Determine the (X, Y) coordinate at the center of the cell enclosing the given text.  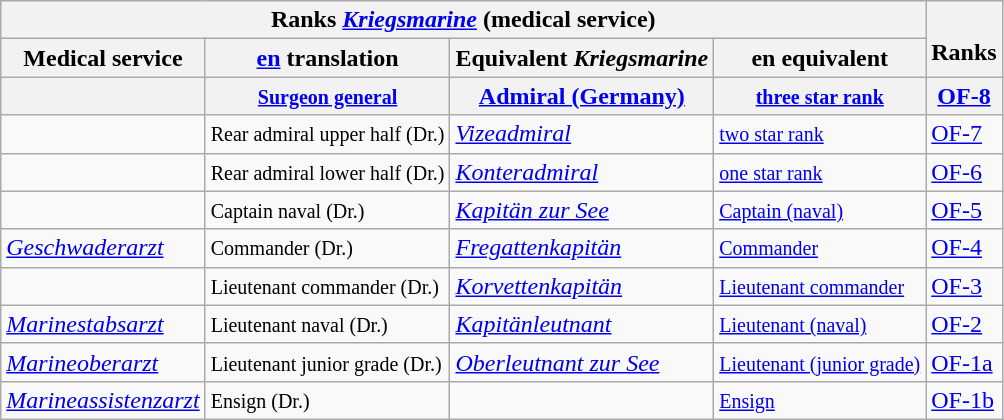
Ranks (964, 39)
OF-5 (964, 210)
en translation (328, 58)
OF-1a (964, 362)
Korvettenkapitän (582, 286)
Ranks Kriegsmarine (medical service) (464, 20)
Oberleutnant zur See (582, 362)
Captain naval (Dr.) (328, 210)
Kapitän zur See (582, 210)
Commander (Dr.) (328, 248)
one star rank (820, 172)
OF-6 (964, 172)
Rear admiral lower half (Dr.) (328, 172)
en equivalent (820, 58)
three star rank (820, 96)
Captain (naval) (820, 210)
two star rank (820, 134)
OF-3 (964, 286)
Equivalent Kriegsmarine (582, 58)
OF-1b (964, 400)
Lieutenant junior grade (Dr.) (328, 362)
Lieutenant commander (Dr.) (328, 286)
Surgeon general (328, 96)
Fregattenkapitän (582, 248)
Marineassistenzarzt (103, 400)
Lieutenant naval (Dr.) (328, 324)
OF-8 (964, 96)
Admiral (Germany) (582, 96)
Marineoberarzt (103, 362)
Ensign (Dr.) (328, 400)
Ensign (820, 400)
Konteradmiral (582, 172)
Rear admiral upper half (Dr.) (328, 134)
Medical service (103, 58)
Lieutenant (naval) (820, 324)
Commander (820, 248)
Lieutenant commander (820, 286)
Marinestabsarzt (103, 324)
Lieutenant (junior grade) (820, 362)
Geschwaderarzt (103, 248)
OF-2 (964, 324)
Vizeadmiral (582, 134)
OF-7 (964, 134)
OF-4 (964, 248)
Kapitänleutnant (582, 324)
